Output the [x, y] coordinate of the center of the cell containing the given text.  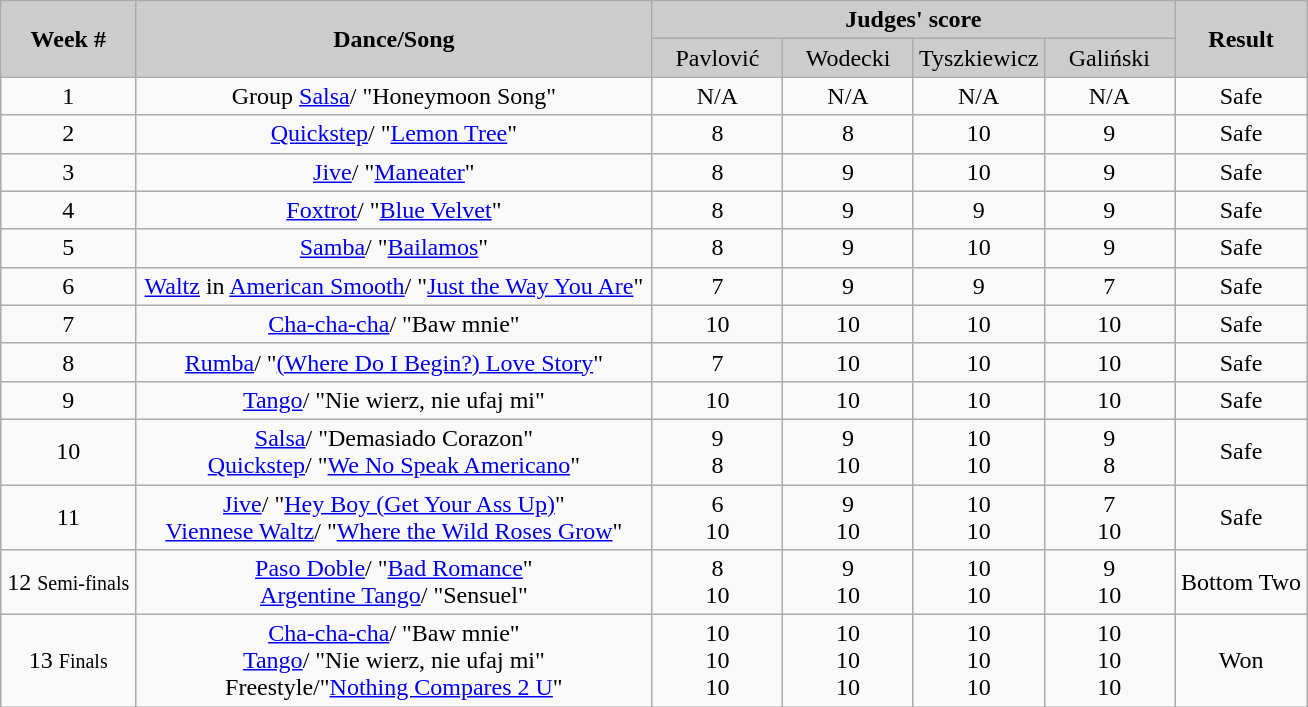
Dance/Song [394, 39]
3 [68, 172]
Bottom Two [1242, 582]
Wodecki [848, 58]
11 [68, 516]
Waltz in American Smooth/ "Just the Way You Are" [394, 286]
Tyszkiewicz [978, 58]
Cha-cha-cha/ "Baw mnie" [394, 324]
Jive/ "Maneater" [394, 172]
710 [1110, 516]
810 [718, 582]
4 [68, 210]
5 [68, 248]
Week # [68, 39]
Quickstep/ "Lemon Tree" [394, 134]
Salsa/ "Demasiado Corazon"Quickstep/ "We No Speak Americano" [394, 452]
Samba/ "Bailamos" [394, 248]
12 Semi-finals [68, 582]
Cha-cha-cha/ "Baw mnie"Tango/ "Nie wierz, nie ufaj mi"Freestyle/"Nothing Compares 2 U" [394, 661]
Tango/ "Nie wierz, nie ufaj mi" [394, 400]
Group Salsa/ "Honeymoon Song" [394, 96]
Jive/ "Hey Boy (Get Your Ass Up)"Viennese Waltz/ "Where the Wild Roses Grow" [394, 516]
Foxtrot/ "Blue Velvet" [394, 210]
Result [1242, 39]
6 [68, 286]
1 [68, 96]
13 Finals [68, 661]
Rumba/ "(Where Do I Begin?) Love Story" [394, 362]
Won [1242, 661]
Paso Doble/ "Bad Romance"Argentine Tango/ "Sensuel" [394, 582]
Judges' score [914, 20]
Galiński [1110, 58]
Pavlović [718, 58]
2 [68, 134]
610 [718, 516]
